Output the (X, Y) coordinate of the center of the cell containing the given text.  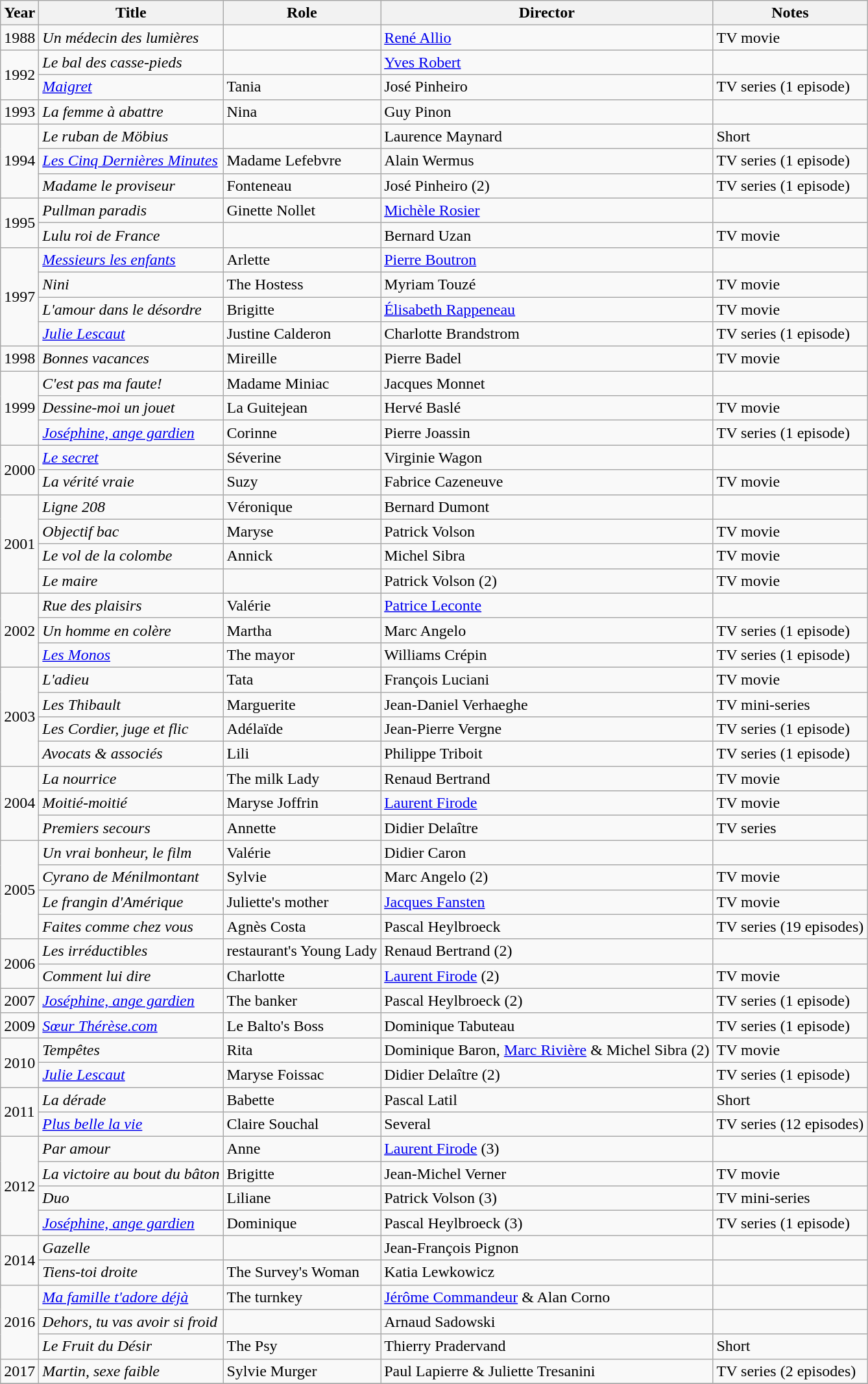
Maigret (131, 87)
Fabrice Cazeneuve (547, 482)
Year (19, 13)
Role (302, 13)
Maryse (302, 531)
Dominique (302, 1223)
2002 (19, 630)
Charlotte (302, 976)
Notes (790, 13)
The banker (302, 1001)
Objectif bac (131, 531)
Premiers secours (131, 828)
Pascal Latil (547, 1100)
Patrice Leconte (547, 605)
Madame le proviseur (131, 186)
Anne (302, 1149)
Pascal Heylbroeck (547, 927)
Renaud Bertrand (2) (547, 951)
Bonnes vacances (131, 359)
TV series (19 episodes) (790, 927)
François Luciani (547, 679)
Title (131, 13)
La nourrice (131, 779)
1995 (19, 223)
Madame Lefebvre (302, 161)
Michèle Rosier (547, 210)
Sylvie (302, 877)
Élisabeth Rappeneau (547, 310)
The milk Lady (302, 779)
Moitié-moitié (131, 803)
Laurent Firode (3) (547, 1149)
Patrick Volson (547, 531)
José Pinheiro (547, 87)
Véronique (302, 507)
Cyrano de Ménilmontant (131, 877)
1988 (19, 38)
Un médecin des lumières (131, 38)
Martha (302, 630)
Nini (131, 284)
2005 (19, 890)
Dessine-moi un jouet (131, 408)
Les Thibault (131, 704)
Lili (302, 754)
TV series (790, 828)
Lulu roi de France (131, 235)
Director (547, 13)
Tania (302, 87)
Laurent Firode (2) (547, 976)
Pascal Heylbroeck (2) (547, 1001)
Mireille (302, 359)
2006 (19, 964)
2004 (19, 803)
La Guitejean (302, 408)
Pierre Boutron (547, 260)
Madame Miniac (302, 383)
Séverine (302, 457)
The Survey's Woman (302, 1272)
Maryse Joffrin (302, 803)
Dehors, tu vas avoir si froid (131, 1322)
Jean-Daniel Verhaeghe (547, 704)
Marguerite (302, 704)
Martin, sexe faible (131, 1371)
Several (547, 1124)
C'est pas ma faute! (131, 383)
TV series (2 episodes) (790, 1371)
Les irréductibles (131, 951)
Liliane (302, 1198)
Justine Calderon (302, 334)
Fonteneau (302, 186)
Michel Sibra (547, 556)
Plus belle la vie (131, 1124)
Jacques Monnet (547, 383)
Le maire (131, 581)
Jean-François Pignon (547, 1248)
Yves Robert (547, 62)
Rue des plaisirs (131, 605)
La vérité vraie (131, 482)
2003 (19, 716)
1998 (19, 359)
Duo (131, 1198)
Le ruban de Möbius (131, 136)
Les Monos (131, 655)
Pierre Joassin (547, 433)
Le frangin d'Amérique (131, 902)
Le Balto's Boss (302, 1025)
Le vol de la colombe (131, 556)
Maryse Foissac (302, 1074)
Dominique Baron, Marc Rivière & Michel Sibra (2) (547, 1050)
Arlette (302, 260)
2007 (19, 1001)
2012 (19, 1186)
Jean-Pierre Vergne (547, 729)
1993 (19, 112)
Paul Lapierre & Juliette Tresanini (547, 1371)
1992 (19, 75)
Pierre Badel (547, 359)
Gazelle (131, 1248)
Les Cinq Dernières Minutes (131, 161)
Pascal Heylbroeck (3) (547, 1223)
Philippe Triboit (547, 754)
Williams Crépin (547, 655)
Messieurs les enfants (131, 260)
Didier Delaître (2) (547, 1074)
Adélaïde (302, 729)
Babette (302, 1100)
Didier Caron (547, 853)
2017 (19, 1371)
Un homme en colère (131, 630)
1999 (19, 408)
Faites comme chez vous (131, 927)
The mayor (302, 655)
Suzy (302, 482)
Claire Souchal (302, 1124)
Le Fruit du Désir (131, 1346)
Tata (302, 679)
Renaud Bertrand (547, 779)
Charlotte Brandstrom (547, 334)
Annick (302, 556)
Laurent Firode (547, 803)
Patrick Volson (3) (547, 1198)
Arnaud Sadowski (547, 1322)
Dominique Tabuteau (547, 1025)
Ma famille t'adore déjà (131, 1297)
Comment lui dire (131, 976)
restaurant's Young Lady (302, 951)
2010 (19, 1062)
La dérade (131, 1100)
Le secret (131, 457)
Bernard Dumont (547, 507)
Sylvie Murger (302, 1371)
La victoire au bout du bâton (131, 1174)
Myriam Touzé (547, 284)
René Allio (547, 38)
Laurence Maynard (547, 136)
Rita (302, 1050)
Didier Delaître (547, 828)
2014 (19, 1260)
Sœur Thérèse.com (131, 1025)
Katia Lewkowicz (547, 1272)
1994 (19, 161)
Bernard Uzan (547, 235)
Le bal des casse-pieds (131, 62)
La femme à abattre (131, 112)
The turnkey (302, 1297)
Par amour (131, 1149)
Juliette's mother (302, 902)
2011 (19, 1112)
Thierry Pradervand (547, 1346)
Avocats & associés (131, 754)
Alain Wermus (547, 161)
Guy Pinon (547, 112)
Patrick Volson (2) (547, 581)
Un vrai bonheur, le film (131, 853)
Virginie Wagon (547, 457)
Jérôme Commandeur & Alan Corno (547, 1297)
Marc Angelo (2) (547, 877)
Les Cordier, juge et flic (131, 729)
TV series (12 episodes) (790, 1124)
Pullman paradis (131, 210)
The Hostess (302, 284)
Agnès Costa (302, 927)
Jean-Michel Verner (547, 1174)
Jacques Fansten (547, 902)
Ginette Nollet (302, 210)
Marc Angelo (547, 630)
L'adieu (131, 679)
Hervé Baslé (547, 408)
Tempêtes (131, 1050)
Corinne (302, 433)
2009 (19, 1025)
1997 (19, 297)
Nina (302, 112)
The Psy (302, 1346)
Annette (302, 828)
2000 (19, 470)
2016 (19, 1322)
José Pinheiro (2) (547, 186)
2001 (19, 544)
Ligne 208 (131, 507)
L'amour dans le désordre (131, 310)
Tiens-toi droite (131, 1272)
